Scan for the cell matching the given text and deliver its [x, y] coordinate at center. 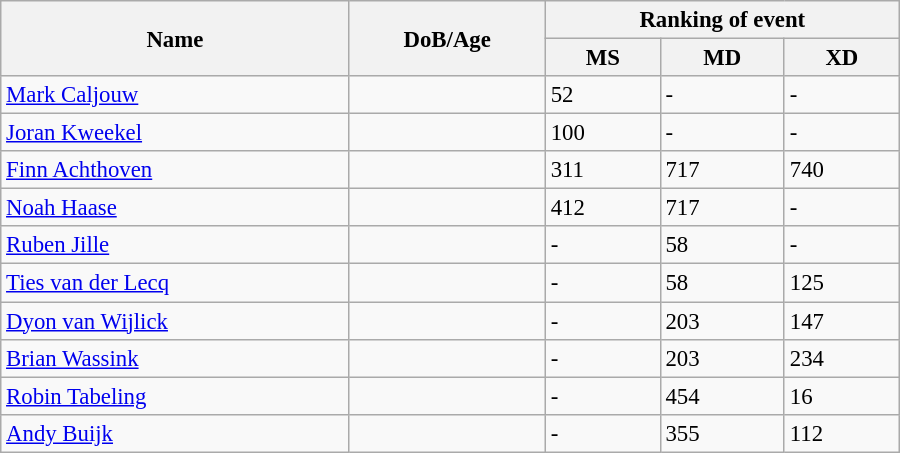
147 [842, 321]
Ruben Jille [175, 245]
125 [842, 283]
Noah Haase [175, 208]
311 [602, 170]
DoB/Age [447, 38]
MD [722, 58]
Brian Wassink [175, 358]
Ties van der Lecq [175, 283]
Name [175, 38]
Andy Buijk [175, 433]
XD [842, 58]
355 [722, 433]
Mark Caljouw [175, 95]
234 [842, 358]
16 [842, 396]
Finn Achthoven [175, 170]
740 [842, 170]
112 [842, 433]
412 [602, 208]
Ranking of event [722, 20]
Joran Kweekel [175, 133]
Dyon van Wijlick [175, 321]
52 [602, 95]
Robin Tabeling [175, 396]
MS [602, 58]
454 [722, 396]
100 [602, 133]
